Detect which cell encompasses the target text, then output its [X, Y] center coordinate. 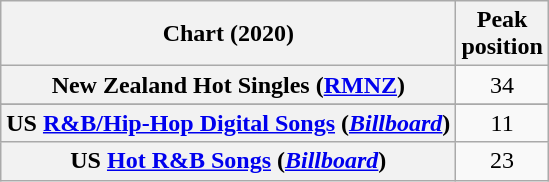
Peakposition [502, 34]
New Zealand Hot Singles (RMNZ) [228, 85]
Chart (2020) [228, 34]
US Hot R&B Songs (Billboard) [228, 161]
34 [502, 85]
23 [502, 161]
11 [502, 123]
US R&B/Hip-Hop Digital Songs (Billboard) [228, 123]
